Locate the cell with the specified text and output its (X, Y) center coordinate. 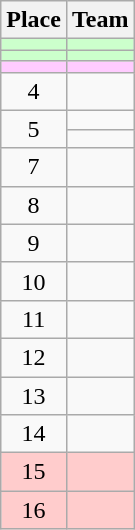
11 (34, 319)
13 (34, 395)
10 (34, 281)
5 (34, 129)
9 (34, 243)
4 (34, 91)
15 (34, 472)
Place (34, 20)
16 (34, 510)
14 (34, 434)
Team (100, 20)
8 (34, 205)
12 (34, 357)
7 (34, 167)
